Output the [x, y] coordinate of the center of the cell containing the given text.  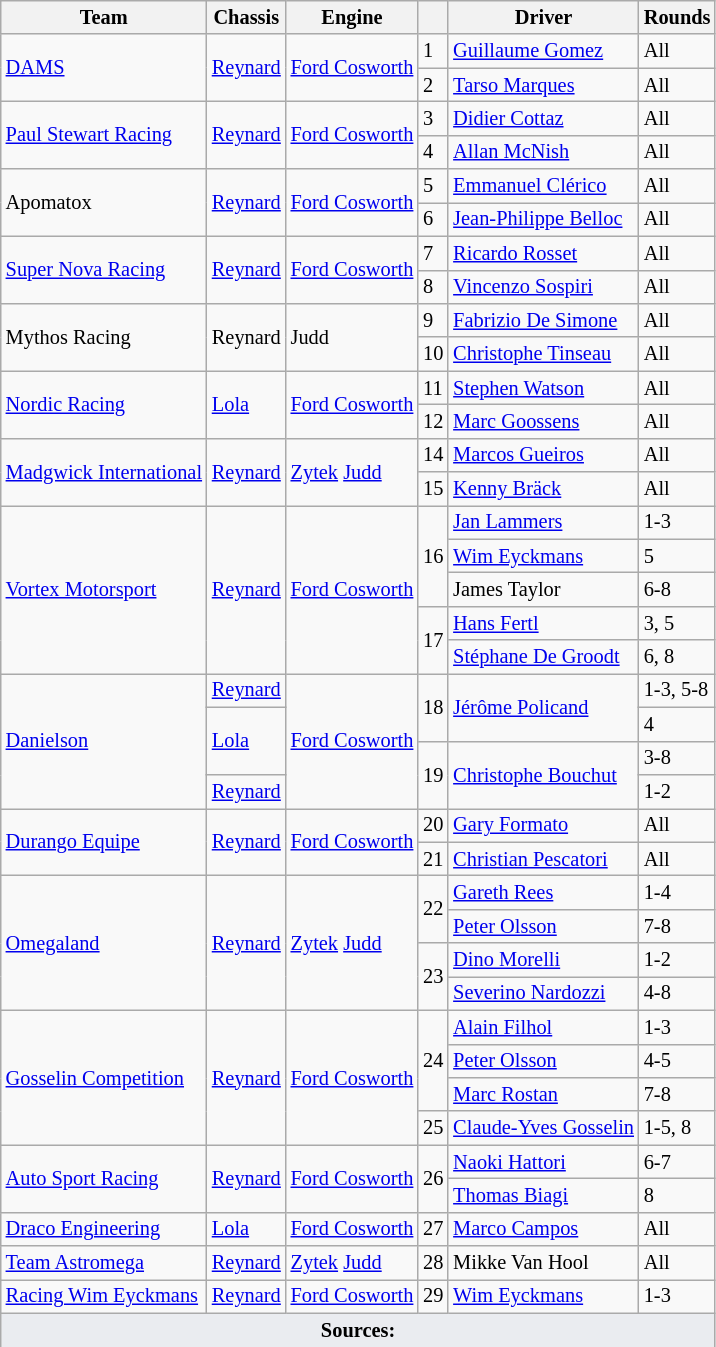
Christophe Tinseau [544, 354]
1 [433, 51]
Didier Cottaz [544, 118]
Claude-Yves Gosselin [544, 1128]
Driver [544, 17]
Omegaland [104, 942]
1-4 [678, 892]
3 [433, 118]
Alain Filhol [544, 1027]
23 [433, 976]
19 [433, 774]
6 [433, 219]
Sources: [358, 1330]
Jean-Philippe Belloc [544, 219]
14 [433, 455]
12 [433, 421]
Allan McNish [544, 152]
Paul Stewart Racing [104, 134]
2 [433, 85]
Guillaume Gomez [544, 51]
Madgwick International [104, 472]
Christophe Bouchut [544, 774]
Marc Goossens [544, 421]
Fabrizio De Simone [544, 320]
Chassis [246, 17]
Ricardo Rosset [544, 253]
6, 8 [678, 657]
11 [433, 388]
Engine [352, 17]
6-7 [678, 1162]
22 [433, 908]
Auto Sport Racing [104, 1178]
25 [433, 1128]
Gareth Rees [544, 892]
10 [433, 354]
15 [433, 489]
Team Astromega [104, 1263]
Hans Fertl [544, 623]
28 [433, 1263]
3, 5 [678, 623]
Jan Lammers [544, 522]
3-8 [678, 758]
Mikke Van Hool [544, 1263]
Stéphane De Groodt [544, 657]
Severino Nardozzi [544, 993]
Marco Campos [544, 1229]
21 [433, 859]
Jérôme Policand [544, 706]
7 [433, 253]
Tarso Marques [544, 85]
DAMS [104, 68]
Emmanuel Clérico [544, 186]
16 [433, 556]
Gosselin Competition [104, 1078]
Danielson [104, 740]
27 [433, 1229]
Rounds [678, 17]
24 [433, 1060]
Naoki Hattori [544, 1162]
Marcos Gueiros [544, 455]
Nordic Racing [104, 404]
1-3, 5-8 [678, 690]
James Taylor [544, 589]
18 [433, 706]
4-5 [678, 1061]
Draco Engineering [104, 1229]
Racing Wim Eyckmans [104, 1296]
26 [433, 1178]
Marc Rostan [544, 1094]
17 [433, 640]
20 [433, 825]
Super Nova Racing [104, 270]
1-5, 8 [678, 1128]
Thomas Biagi [544, 1195]
Vincenzo Sospiri [544, 287]
Mythos Racing [104, 336]
6-8 [678, 589]
Christian Pescatori [544, 859]
Gary Formato [544, 825]
9 [433, 320]
29 [433, 1296]
Apomatox [104, 202]
Vortex Motorsport [104, 589]
4-8 [678, 993]
Kenny Bräck [544, 489]
Durango Equipe [104, 842]
Dino Morelli [544, 960]
Judd [352, 336]
Team [104, 17]
Stephen Watson [544, 388]
